Return [x, y] of the center of cell containing provided text 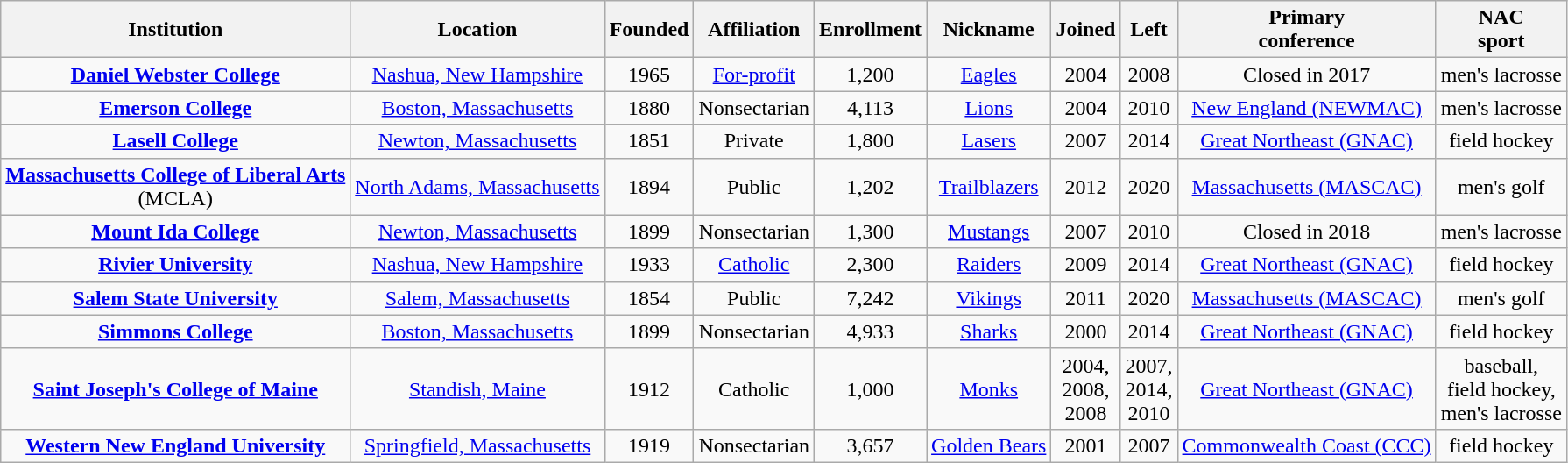
1912 [649, 388]
Joined [1086, 30]
Emerson College [175, 108]
1894 [649, 186]
New England (NEWMAC) [1307, 108]
4,113 [871, 108]
Springfield, Massachusetts [477, 445]
1880 [649, 108]
Affiliation [754, 30]
2009 [1086, 265]
4,933 [871, 331]
Mustangs [989, 231]
Monks [989, 388]
Commonwealth Coast (CCC) [1307, 445]
Trailblazers [989, 186]
Enrollment [871, 30]
Founded [649, 30]
NACsport [1501, 30]
Daniel Webster College [175, 75]
baseball,field hockey,men's lacrosse [1501, 388]
North Adams, Massachusetts [477, 186]
2004,2008,2008 [1086, 388]
Left [1149, 30]
2008 [1149, 75]
Institution [175, 30]
2,300 [871, 265]
Salem, Massachusetts [477, 298]
Eagles [989, 75]
1854 [649, 298]
1851 [649, 141]
Lasers [989, 141]
1933 [649, 265]
Raiders [989, 265]
1,202 [871, 186]
Location [477, 30]
Massachusetts College of Liberal Arts(MCLA) [175, 186]
Closed in 2017 [1307, 75]
Rivier University [175, 265]
Private [754, 141]
Sharks [989, 331]
Golden Bears [989, 445]
Lasell College [175, 141]
Salem State University [175, 298]
1919 [649, 445]
1965 [649, 75]
7,242 [871, 298]
2000 [1086, 331]
2001 [1086, 445]
2012 [1086, 186]
For-profit [754, 75]
Lions [989, 108]
1,300 [871, 231]
Closed in 2018 [1307, 231]
2007,2014,2010 [1149, 388]
Saint Joseph's College of Maine [175, 388]
Western New England University [175, 445]
Primaryconference [1307, 30]
3,657 [871, 445]
1,000 [871, 388]
Mount Ida College [175, 231]
1,200 [871, 75]
Simmons College [175, 331]
1,800 [871, 141]
2011 [1086, 298]
Vikings [989, 298]
Nickname [989, 30]
Standish, Maine [477, 388]
